Return [x, y] of the center of cell containing provided text 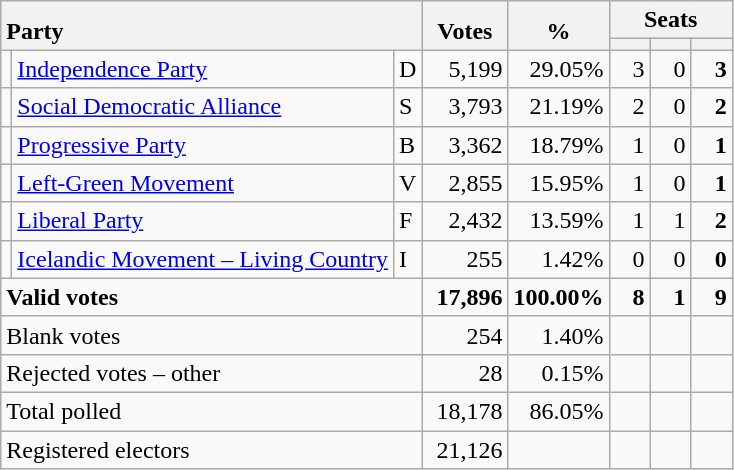
17,896 [465, 297]
100.00% [558, 297]
255 [465, 259]
Progressive Party [203, 145]
18,178 [465, 411]
15.95% [558, 183]
% [558, 26]
Blank votes [212, 335]
Party [212, 26]
Rejected votes – other [212, 373]
B [407, 145]
2,855 [465, 183]
0.15% [558, 373]
V [407, 183]
13.59% [558, 221]
Valid votes [212, 297]
D [407, 69]
5,199 [465, 69]
Icelandic Movement – Living Country [203, 259]
18.79% [558, 145]
8 [630, 297]
S [407, 107]
2,432 [465, 221]
F [407, 221]
Registered electors [212, 449]
Social Democratic Alliance [203, 107]
Seats [670, 20]
3,362 [465, 145]
1.40% [558, 335]
86.05% [558, 411]
9 [712, 297]
28 [465, 373]
21.19% [558, 107]
254 [465, 335]
Votes [465, 26]
21,126 [465, 449]
1.42% [558, 259]
Independence Party [203, 69]
I [407, 259]
29.05% [558, 69]
Total polled [212, 411]
Liberal Party [203, 221]
3,793 [465, 107]
Left-Green Movement [203, 183]
